Scan for the cell matching the given text and deliver its [X, Y] coordinate at center. 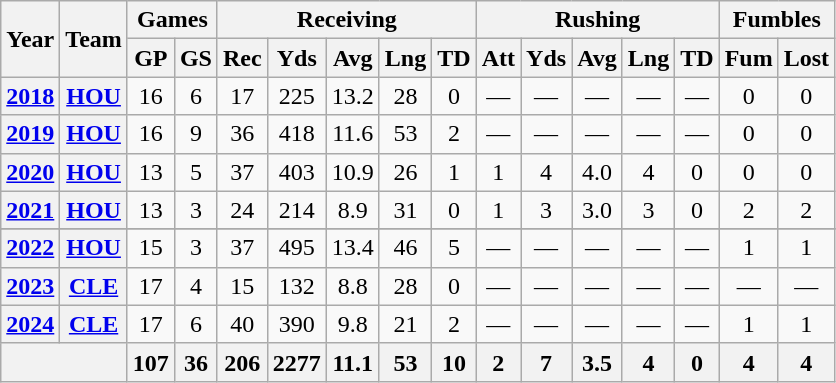
GS [196, 58]
2020 [30, 172]
132 [296, 286]
3.0 [598, 210]
2023 [30, 286]
Team [94, 39]
Rushing [598, 20]
9 [196, 134]
418 [296, 134]
107 [150, 362]
4.0 [598, 172]
10.9 [352, 172]
8.8 [352, 286]
40 [242, 324]
31 [405, 210]
Rec [242, 58]
8.9 [352, 210]
Lost [806, 58]
2022 [30, 248]
46 [405, 248]
390 [296, 324]
214 [296, 210]
GP [150, 58]
7 [546, 362]
495 [296, 248]
206 [242, 362]
3.5 [598, 362]
Fum [748, 58]
9.8 [352, 324]
2019 [30, 134]
13.4 [352, 248]
Receiving [346, 20]
2021 [30, 210]
2277 [296, 362]
26 [405, 172]
2018 [30, 96]
11.6 [352, 134]
Games [172, 20]
Fumbles [776, 20]
225 [296, 96]
2024 [30, 324]
21 [405, 324]
24 [242, 210]
11.1 [352, 362]
13.2 [352, 96]
Att [498, 58]
10 [454, 362]
403 [296, 172]
Year [30, 39]
